From the cell containing the given text, extract its center point as [X, Y] coordinate. 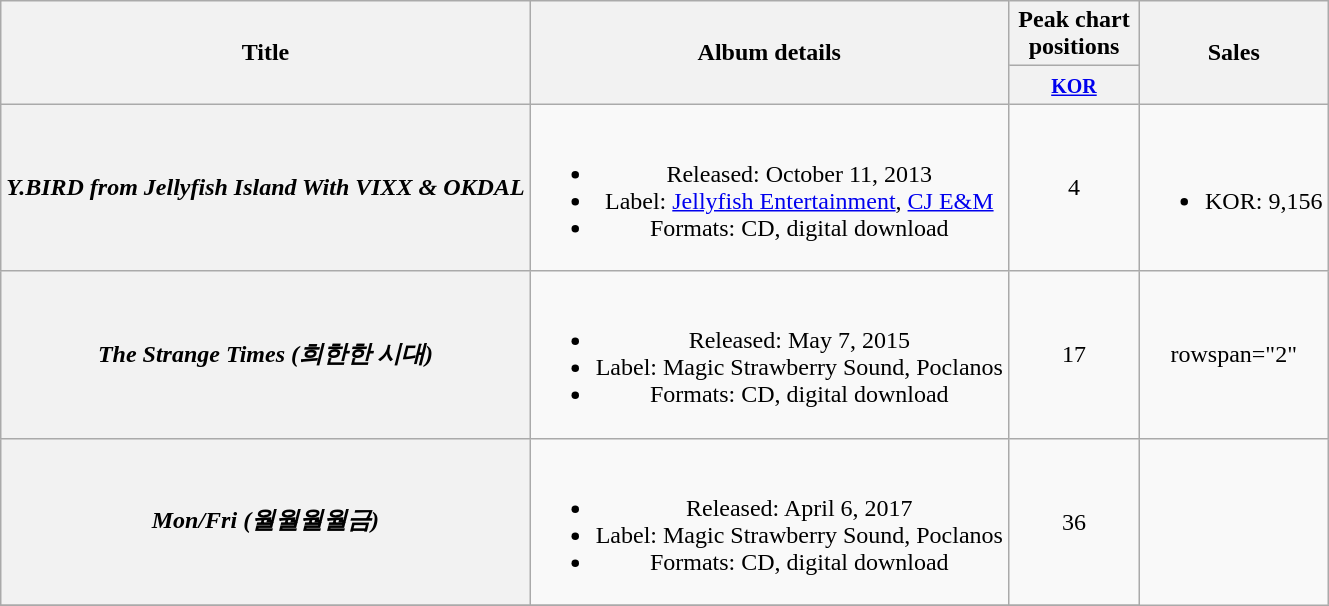
Sales [1234, 52]
Released: April 6, 2017Label: Magic Strawberry Sound, PoclanosFormats: CD, digital download [769, 522]
Peak chart positions [1074, 34]
Album details [769, 52]
Y.BIRD from Jellyfish Island With VIXX & OKDAL [266, 188]
KOR: 9,156 [1234, 188]
Released: May 7, 2015Label: Magic Strawberry Sound, PoclanosFormats: CD, digital download [769, 354]
KOR [1074, 85]
17 [1074, 354]
Released: October 11, 2013Label: Jellyfish Entertainment, CJ E&MFormats: CD, digital download [769, 188]
rowspan="2" [1234, 354]
36 [1074, 522]
The Strange Times (희한한 시대) [266, 354]
Title [266, 52]
Mon/Fri (월월월월금) [266, 522]
4 [1074, 188]
